Provide the [x, y] coordinate of the cell's center where the given text is located.  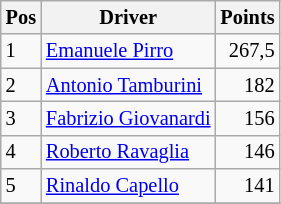
5 [21, 186]
Fabrizio Giovanardi [128, 118]
141 [247, 186]
Antonio Tamburini [128, 85]
Pos [21, 17]
146 [247, 152]
Rinaldo Capello [128, 186]
182 [247, 85]
156 [247, 118]
Roberto Ravaglia [128, 152]
Driver [128, 17]
267,5 [247, 51]
2 [21, 85]
3 [21, 118]
1 [21, 51]
Points [247, 17]
Emanuele Pirro [128, 51]
4 [21, 152]
